Pinpoint the cell where the given text exists, returning its [X, Y] midpoint coordinate. 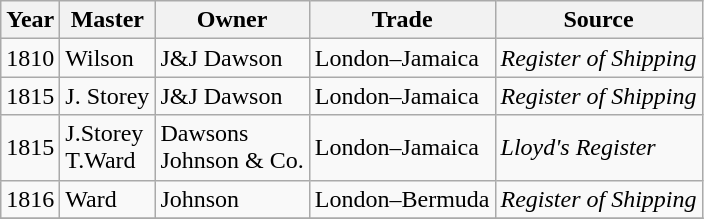
1816 [30, 199]
Ward [108, 199]
Johnson [232, 199]
Year [30, 20]
DawsonsJohnson & Co. [232, 148]
Master [108, 20]
Trade [402, 20]
Lloyd's Register [598, 148]
J. Storey [108, 96]
J.StoreyT.Ward [108, 148]
Wilson [108, 58]
London–Bermuda [402, 199]
1810 [30, 58]
Owner [232, 20]
Source [598, 20]
